Scan for the cell matching the given text and deliver its (X, Y) coordinate at center. 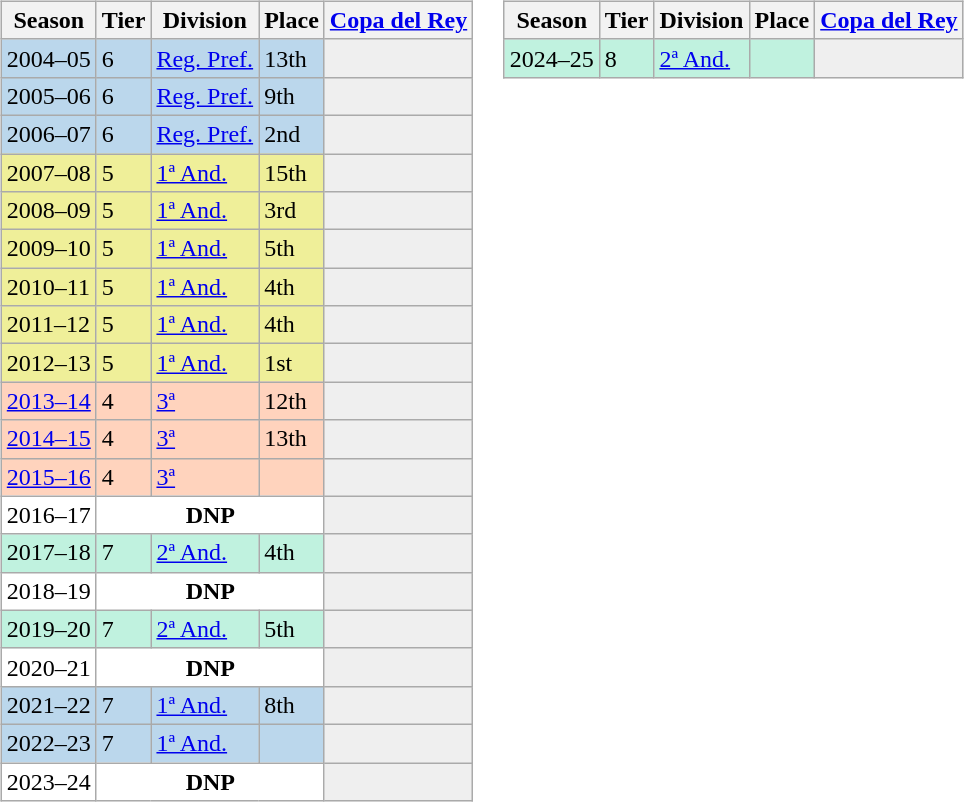
2018–19 (48, 591)
2023–24 (48, 781)
2010–11 (48, 287)
1st (292, 363)
2021–22 (48, 705)
2013–14 (48, 401)
2nd (292, 134)
3rd (292, 211)
2009–10 (48, 249)
2011–12 (48, 325)
2008–09 (48, 211)
2017–18 (48, 553)
2005–06 (48, 96)
8th (292, 705)
2007–08 (48, 173)
2014–15 (48, 439)
2012–13 (48, 363)
2019–20 (48, 629)
12th (292, 401)
2020–21 (48, 667)
15th (292, 173)
2022–23 (48, 743)
2016–17 (48, 515)
9th (292, 96)
2015–16 (48, 477)
8 (626, 58)
2006–07 (48, 134)
2024–25 (552, 58)
2004–05 (48, 58)
